Search for the cell housing the specified text and yield its (X, Y) center coordinate. 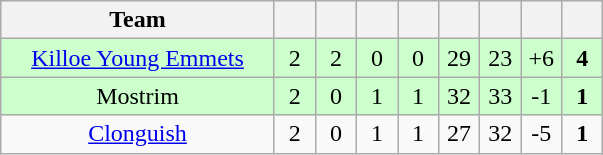
Mostrim (138, 96)
Clonguish (138, 134)
4 (582, 58)
33 (500, 96)
-5 (542, 134)
Team (138, 20)
29 (460, 58)
Killoe Young Emmets (138, 58)
+6 (542, 58)
23 (500, 58)
27 (460, 134)
-1 (542, 96)
